Extract the [X, Y] coordinate from the center of the cell holding the provided text.  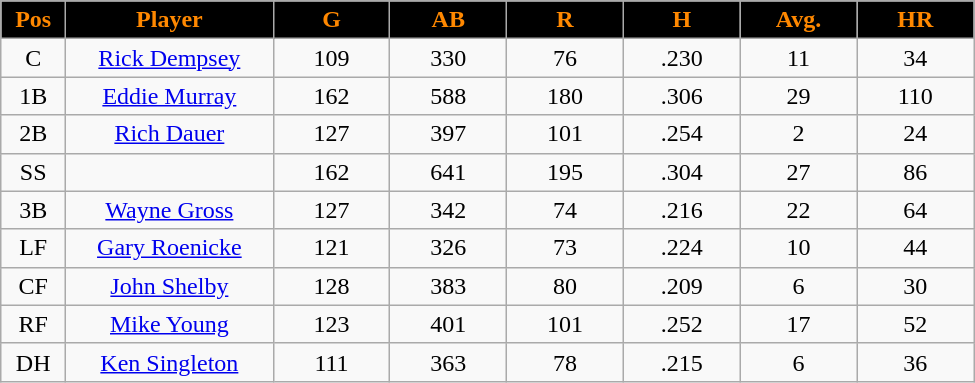
36 [916, 362]
.252 [682, 324]
Player [170, 20]
11 [798, 58]
2 [798, 134]
111 [332, 362]
Avg. [798, 20]
78 [566, 362]
64 [916, 210]
R [566, 20]
397 [448, 134]
80 [566, 286]
326 [448, 248]
.306 [682, 96]
121 [332, 248]
24 [916, 134]
CF [34, 286]
109 [332, 58]
RF [34, 324]
76 [566, 58]
34 [916, 58]
123 [332, 324]
John Shelby [170, 286]
.215 [682, 362]
74 [566, 210]
SS [34, 172]
.209 [682, 286]
H [682, 20]
.230 [682, 58]
Eddie Murray [170, 96]
86 [916, 172]
342 [448, 210]
C [34, 58]
180 [566, 96]
Gary Roenicke [170, 248]
DH [34, 362]
Mike Young [170, 324]
17 [798, 324]
Rick Dempsey [170, 58]
641 [448, 172]
588 [448, 96]
10 [798, 248]
.216 [682, 210]
73 [566, 248]
30 [916, 286]
29 [798, 96]
44 [916, 248]
3B [34, 210]
330 [448, 58]
401 [448, 324]
LF [34, 248]
.224 [682, 248]
Pos [34, 20]
195 [566, 172]
Rich Dauer [170, 134]
HR [916, 20]
Ken Singleton [170, 362]
363 [448, 362]
27 [798, 172]
G [332, 20]
1B [34, 96]
.254 [682, 134]
2B [34, 134]
383 [448, 286]
52 [916, 324]
128 [332, 286]
22 [798, 210]
110 [916, 96]
AB [448, 20]
Wayne Gross [170, 210]
.304 [682, 172]
